Scan for the cell matching the given text and deliver its (x, y) coordinate at center. 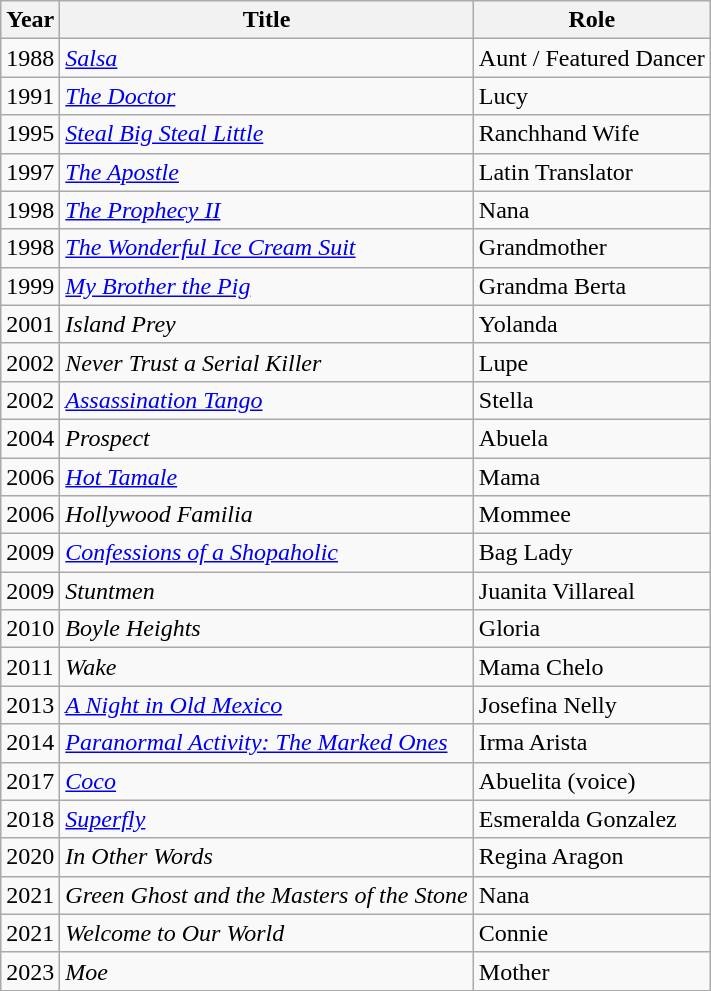
Assassination Tango (266, 400)
Latin Translator (592, 172)
Moe (266, 971)
Regina Aragon (592, 857)
Superfly (266, 819)
Ranchhand Wife (592, 134)
The Apostle (266, 172)
Salsa (266, 58)
Wake (266, 667)
Paranormal Activity: The Marked Ones (266, 743)
The Wonderful Ice Cream Suit (266, 248)
Mother (592, 971)
2023 (30, 971)
1997 (30, 172)
Year (30, 20)
Stella (592, 400)
2010 (30, 629)
2001 (30, 324)
2018 (30, 819)
Irma Arista (592, 743)
Mama (592, 477)
Boyle Heights (266, 629)
Mama Chelo (592, 667)
Connie (592, 933)
1988 (30, 58)
Role (592, 20)
Aunt / Featured Dancer (592, 58)
Gloria (592, 629)
Hollywood Familia (266, 515)
1991 (30, 96)
A Night in Old Mexico (266, 705)
Bag Lady (592, 553)
2017 (30, 781)
Abuelita (voice) (592, 781)
1995 (30, 134)
Confessions of a Shopaholic (266, 553)
Island Prey (266, 324)
Steal Big Steal Little (266, 134)
In Other Words (266, 857)
Grandma Berta (592, 286)
2014 (30, 743)
My Brother the Pig (266, 286)
Mommee (592, 515)
Josefina Nelly (592, 705)
Welcome to Our World (266, 933)
Prospect (266, 438)
Lucy (592, 96)
The Prophecy II (266, 210)
2013 (30, 705)
1999 (30, 286)
Juanita Villareal (592, 591)
Yolanda (592, 324)
Hot Tamale (266, 477)
2004 (30, 438)
The Doctor (266, 96)
Never Trust a Serial Killer (266, 362)
2020 (30, 857)
Abuela (592, 438)
Lupe (592, 362)
Esmeralda Gonzalez (592, 819)
Coco (266, 781)
Title (266, 20)
Stuntmen (266, 591)
Green Ghost and the Masters of the Stone (266, 895)
2011 (30, 667)
Grandmother (592, 248)
